Return [X, Y] of the center of cell containing provided text 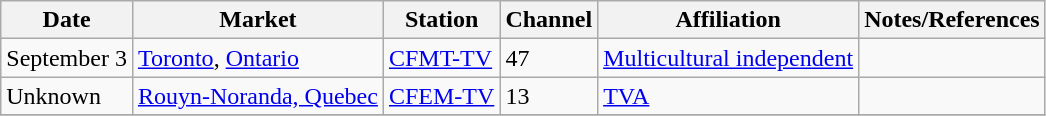
CFEM-TV [441, 96]
Market [258, 20]
TVA [728, 96]
Unknown [67, 96]
47 [549, 58]
13 [549, 96]
Toronto, Ontario [258, 58]
September 3 [67, 58]
Notes/References [952, 20]
CFMT-TV [441, 58]
Channel [549, 20]
Date [67, 20]
Station [441, 20]
Rouyn-Noranda, Quebec [258, 96]
Affiliation [728, 20]
Multicultural independent [728, 58]
